Identify which cell holds the provided text, then report its (X, Y) central coordinate. 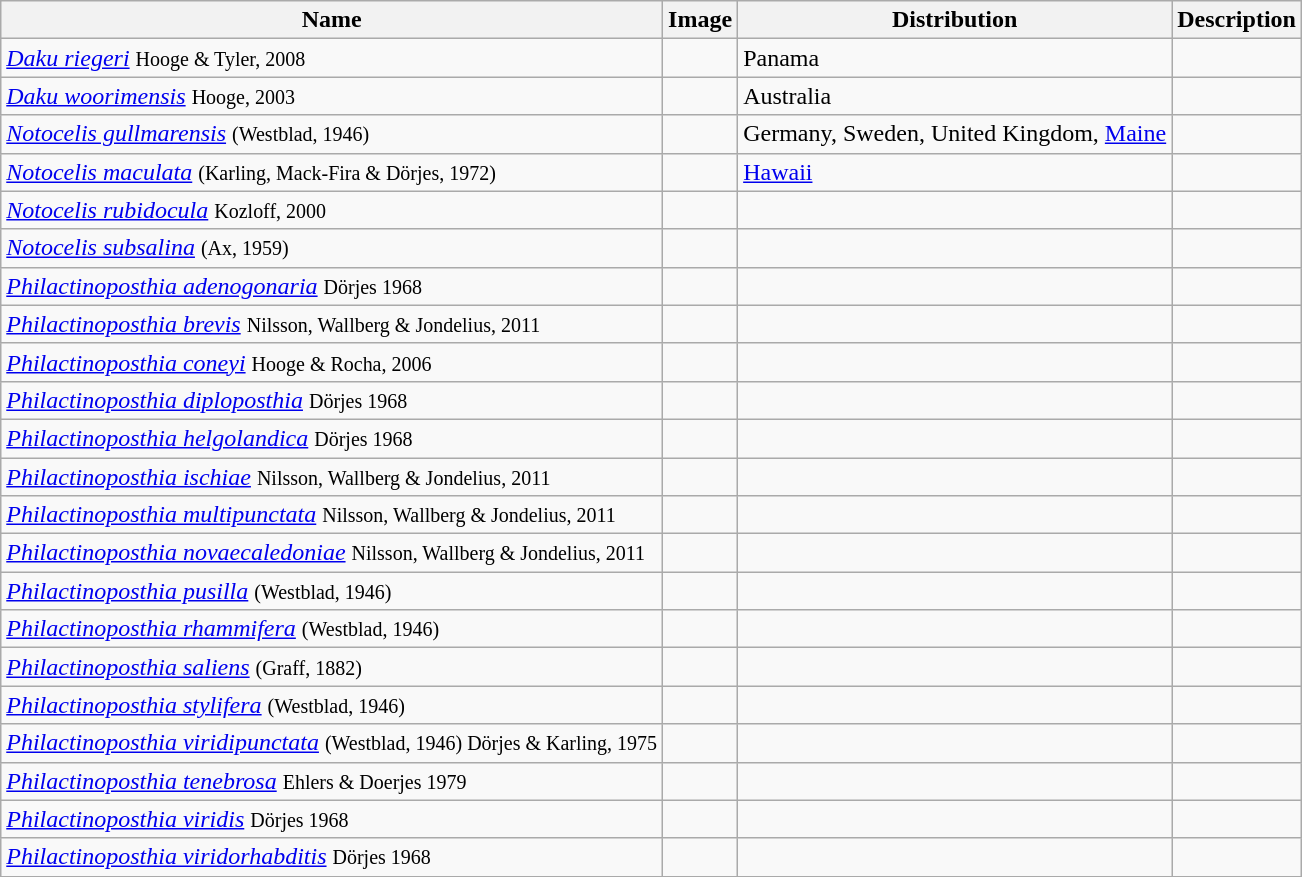
Daku riegeri Hooge & Tyler, 2008 (332, 58)
Philactinoposthia viridis Dörjes 1968 (332, 819)
Philactinoposthia rhammifera (Westblad, 1946) (332, 629)
Hawaii (955, 172)
Germany, Sweden, United Kingdom, Maine (955, 134)
Daku woorimensis Hooge, 2003 (332, 96)
Philactinoposthia multipunctata Nilsson, Wallberg & Jondelius, 2011 (332, 515)
Notocelis maculata (Karling, Mack-Fira & Dörjes, 1972) (332, 172)
Philactinoposthia adenogonaria Dörjes 1968 (332, 286)
Philactinoposthia saliens (Graff, 1882) (332, 667)
Philactinoposthia helgolandica Dörjes 1968 (332, 438)
Notocelis subsalina (Ax, 1959) (332, 248)
Philactinoposthia novaecaledoniae Nilsson, Wallberg & Jondelius, 2011 (332, 553)
Distribution (955, 20)
Notocelis gullmarensis (Westblad, 1946) (332, 134)
Panama (955, 58)
Notocelis rubidocula Kozloff, 2000 (332, 210)
Philactinoposthia brevis Nilsson, Wallberg & Jondelius, 2011 (332, 324)
Image (700, 20)
Philactinoposthia tenebrosa Ehlers & Doerjes 1979 (332, 781)
Philactinoposthia viridipunctata (Westblad, 1946) Dörjes & Karling, 1975 (332, 743)
Philactinoposthia stylifera (Westblad, 1946) (332, 705)
Philactinoposthia pusilla (Westblad, 1946) (332, 591)
Australia (955, 96)
Philactinoposthia viridorhabditis Dörjes 1968 (332, 857)
Philactinoposthia diploposthia Dörjes 1968 (332, 400)
Name (332, 20)
Description (1237, 20)
Philactinoposthia coneyi Hooge & Rocha, 2006 (332, 362)
Philactinoposthia ischiae Nilsson, Wallberg & Jondelius, 2011 (332, 477)
